Locate the cell with the specified text and output its (X, Y) center coordinate. 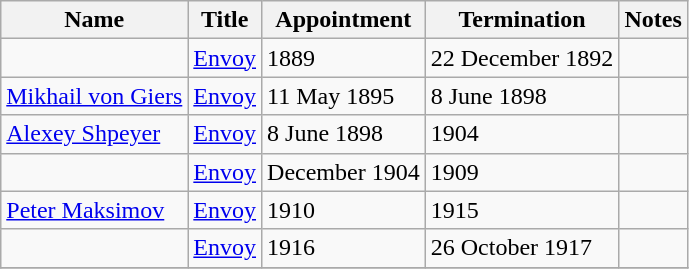
1909 (522, 172)
Notes (653, 20)
December 1904 (344, 172)
Mikhail von Giers (94, 96)
Termination (522, 20)
22 December 1892 (522, 58)
Alexey Shpeyer (94, 134)
1915 (522, 210)
Peter Maksimov (94, 210)
1904 (522, 134)
11 May 1895 (344, 96)
1889 (344, 58)
Name (94, 20)
Appointment (344, 20)
26 October 1917 (522, 248)
Title (225, 20)
1916 (344, 248)
1910 (344, 210)
